Return [x, y] of the center of cell containing provided text 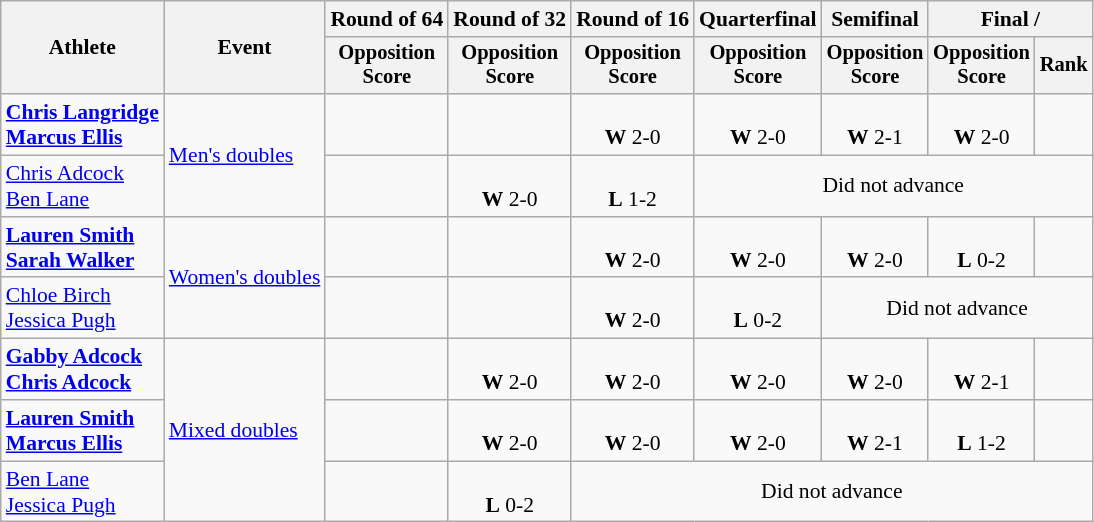
Chloe BirchJessica Pugh [82, 308]
Women's doubles [245, 278]
Lauren SmithSarah Walker [82, 248]
Quarterfinal [758, 19]
Chris LangridgeMarcus Ellis [82, 124]
Round of 16 [632, 19]
Rank [1064, 66]
Mixed doubles [245, 430]
Men's doubles [245, 155]
Athlete [82, 48]
Round of 64 [386, 19]
Chris AdcockBen Lane [82, 186]
Event [245, 48]
Round of 32 [510, 19]
Final / [1010, 19]
Lauren SmithMarcus Ellis [82, 430]
Ben LaneJessica Pugh [82, 492]
Gabby AdcockChris Adcock [82, 370]
Semifinal [876, 19]
